Locate the cell with the specified text and output its (X, Y) center coordinate. 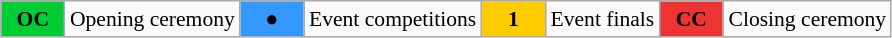
OC (33, 19)
● (272, 19)
1 (513, 19)
Closing ceremony (807, 19)
Opening ceremony (152, 19)
Event finals (602, 19)
CC (691, 19)
Event competitions (392, 19)
